Scan for the cell matching the given text and deliver its (X, Y) coordinate at center. 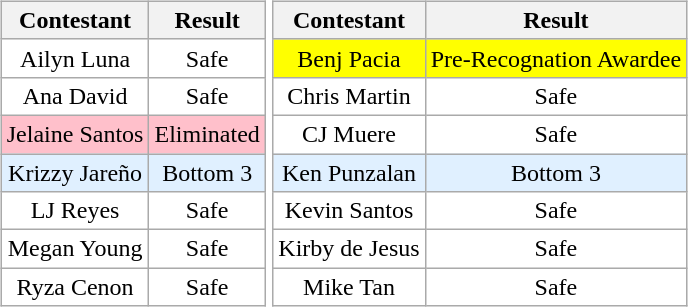
Ken Punzalan (349, 173)
Kevin Santos (349, 211)
Krizzy Jareño (75, 173)
Eliminated (207, 134)
Pre-Recognation Awardee (556, 58)
Megan Young (75, 249)
LJ Reyes (75, 211)
Ailyn Luna (75, 58)
CJ Muere (349, 134)
Ryza Cenon (75, 287)
Ana David (75, 96)
Mike Tan (349, 287)
Benj Pacia (349, 58)
Jelaine Santos (75, 134)
Chris Martin (349, 96)
Kirby de Jesus (349, 249)
